Find where the given text appears and provide that cell's center as (X, Y) coordinate. 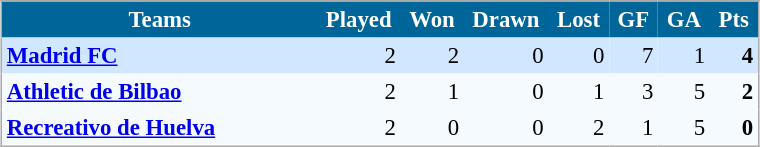
Recreativo de Huelva (160, 128)
Athletic de Bilbao (160, 92)
Madrid FC (160, 56)
Won (432, 20)
4 (734, 56)
3 (634, 92)
Played (358, 20)
Lost (578, 20)
GA (684, 20)
GF (634, 20)
Pts (734, 20)
7 (634, 56)
Teams (160, 20)
Drawn (506, 20)
